Extract the [x, y] coordinate from the center of the cell holding the provided text.  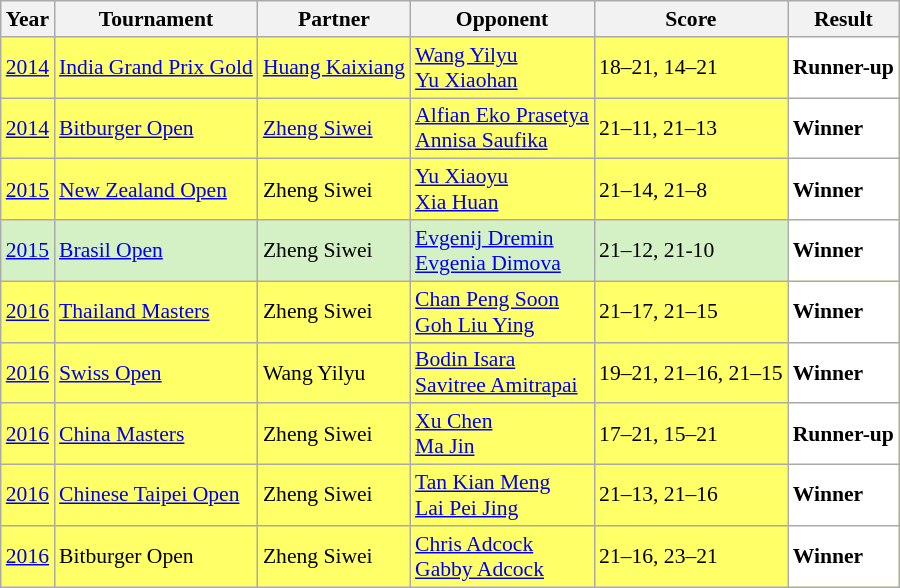
Evgenij Dremin Evgenia Dimova [502, 250]
Chris Adcock Gabby Adcock [502, 556]
21–17, 21–15 [691, 312]
Tournament [156, 19]
19–21, 21–16, 21–15 [691, 372]
Result [844, 19]
Opponent [502, 19]
Wang Yilyu [334, 372]
Swiss Open [156, 372]
21–12, 21-10 [691, 250]
21–13, 21–16 [691, 496]
Chan Peng Soon Goh Liu Ying [502, 312]
Xu Chen Ma Jin [502, 434]
17–21, 15–21 [691, 434]
Tan Kian Meng Lai Pei Jing [502, 496]
Chinese Taipei Open [156, 496]
China Masters [156, 434]
Brasil Open [156, 250]
21–11, 21–13 [691, 128]
New Zealand Open [156, 190]
Year [28, 19]
Score [691, 19]
Bodin Isara Savitree Amitrapai [502, 372]
Huang Kaixiang [334, 68]
18–21, 14–21 [691, 68]
Wang Yilyu Yu Xiaohan [502, 68]
Alfian Eko Prasetya Annisa Saufika [502, 128]
21–16, 23–21 [691, 556]
Thailand Masters [156, 312]
India Grand Prix Gold [156, 68]
Yu Xiaoyu Xia Huan [502, 190]
21–14, 21–8 [691, 190]
Partner [334, 19]
